Pinpoint the cell where the given text exists, returning its (x, y) midpoint coordinate. 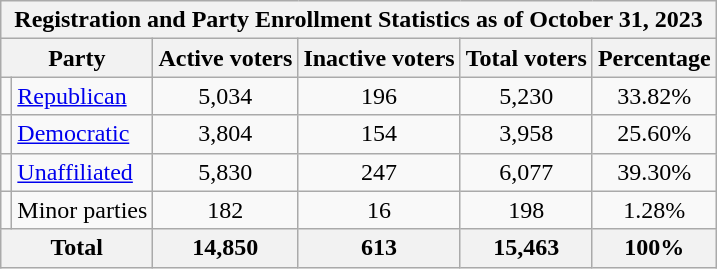
613 (379, 248)
Active voters (226, 58)
Democratic (82, 134)
33.82% (654, 96)
5,230 (526, 96)
Total voters (526, 58)
3,958 (526, 134)
182 (226, 210)
198 (526, 210)
Inactive voters (379, 58)
Registration and Party Enrollment Statistics as of October 31, 2023 (359, 20)
Republican (82, 96)
1.28% (654, 210)
247 (379, 172)
15,463 (526, 248)
16 (379, 210)
5,034 (226, 96)
6,077 (526, 172)
Unaffiliated (82, 172)
196 (379, 96)
14,850 (226, 248)
5,830 (226, 172)
Percentage (654, 58)
Minor parties (82, 210)
Total (77, 248)
100% (654, 248)
39.30% (654, 172)
154 (379, 134)
3,804 (226, 134)
Party (77, 58)
25.60% (654, 134)
